Detect which cell encompasses the target text, then output its [X, Y] center coordinate. 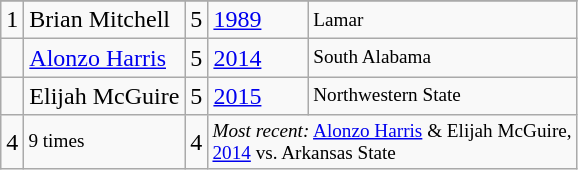
Elijah McGuire [104, 96]
2014 [258, 58]
1 [12, 20]
Alonzo Harris [104, 58]
South Alabama [443, 58]
Brian Mitchell [104, 20]
2015 [258, 96]
Northwestern State [443, 96]
9 times [104, 142]
1989 [258, 20]
Lamar [443, 20]
Most recent: Alonzo Harris & Elijah McGuire,2014 vs. Arkansas State [392, 142]
